Pinpoint the cell where the given text exists, returning its (x, y) midpoint coordinate. 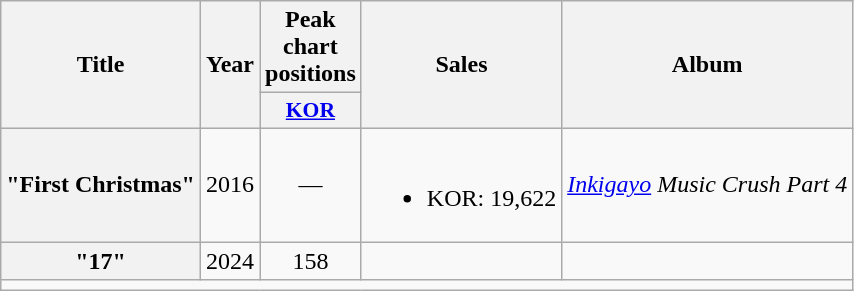
2024 (230, 261)
Year (230, 65)
Album (708, 65)
"17" (101, 261)
"First Christmas" (101, 184)
— (311, 184)
158 (311, 261)
2016 (230, 184)
Peak chart positions (311, 47)
KOR: 19,622 (461, 184)
Sales (461, 65)
KOR (311, 111)
Inkigayo Music Crush Part 4 (708, 184)
Title (101, 65)
